Return [X, Y] of the center of cell containing provided text 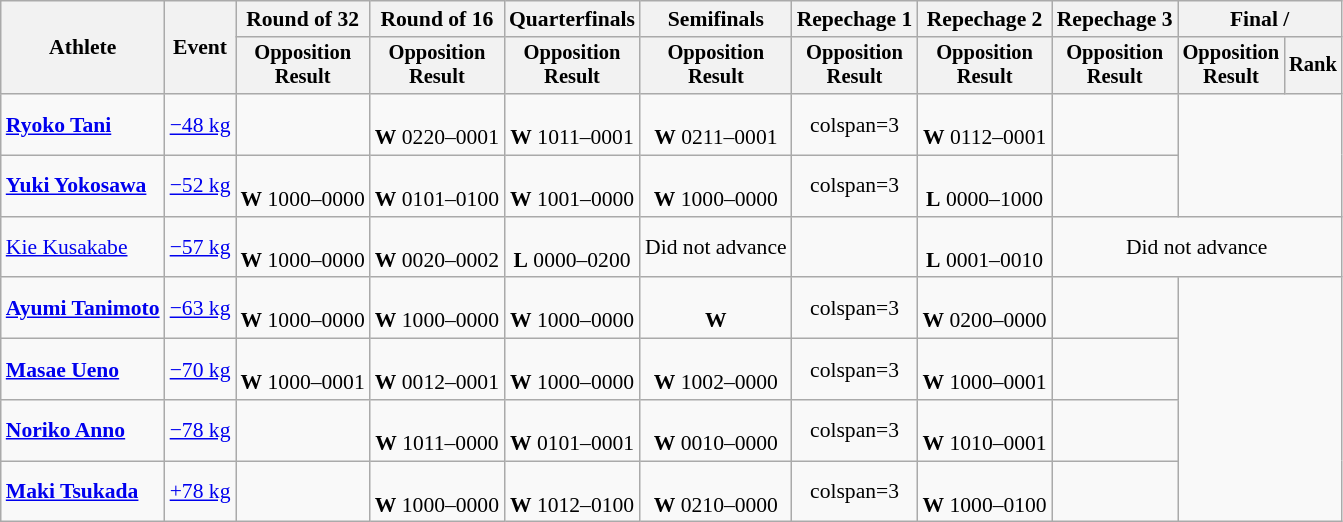
W 1011–0001 [572, 124]
Quarterfinals [572, 19]
Final / [1260, 19]
Rank [1313, 66]
Semifinals [716, 19]
Repechage 1 [855, 19]
W 0112–0001 [984, 124]
W 1012–0100 [572, 492]
−78 kg [200, 430]
+78 kg [200, 492]
Repechage 2 [984, 19]
W [716, 308]
Masae Ueno [83, 370]
W 1010–0001 [984, 430]
W 0010–0000 [716, 430]
Round of 32 [303, 19]
W 0020–0002 [437, 248]
W 0012–0001 [437, 370]
Yuki Yokosawa [83, 186]
Noriko Anno [83, 430]
−57 kg [200, 248]
W 0210–0000 [716, 492]
Repechage 3 [1115, 19]
W 1011–0000 [437, 430]
L 0000–1000 [984, 186]
W 0101–0100 [437, 186]
W 0101–0001 [572, 430]
Event [200, 48]
Athlete [83, 48]
−48 kg [200, 124]
Kie Kusakabe [83, 248]
W 0200–0000 [984, 308]
Maki Tsukada [83, 492]
W 1002–0000 [716, 370]
W 1000–0100 [984, 492]
W 0211–0001 [716, 124]
−70 kg [200, 370]
L 0001–0010 [984, 248]
L 0000–0200 [572, 248]
Ayumi Tanimoto [83, 308]
Ryoko Tani [83, 124]
Round of 16 [437, 19]
−52 kg [200, 186]
−63 kg [200, 308]
W 0220–0001 [437, 124]
W 1001–0000 [572, 186]
